Detect which cell encompasses the target text, then output its [x, y] center coordinate. 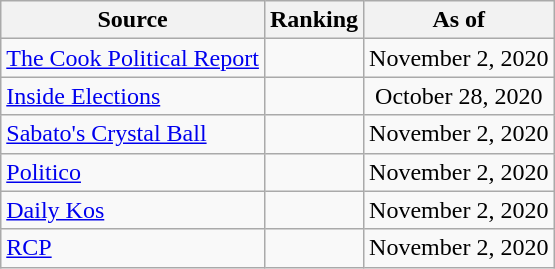
Sabato's Crystal Ball [133, 134]
The Cook Political Report [133, 58]
Daily Kos [133, 210]
Source [133, 20]
RCP [133, 248]
Politico [133, 172]
Inside Elections [133, 96]
Ranking [314, 20]
October 28, 2020 [459, 96]
As of [459, 20]
